Determine the [X, Y] coordinate at the center of the cell enclosing the given text.  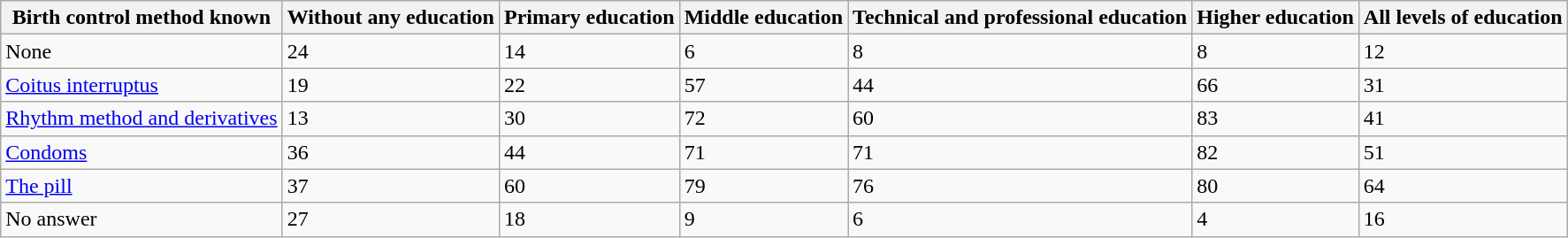
22 [589, 85]
14 [589, 51]
80 [1275, 186]
16 [1463, 219]
9 [763, 219]
27 [391, 219]
51 [1463, 152]
Condoms [142, 152]
64 [1463, 186]
Technical and professional education [1021, 18]
31 [1463, 85]
24 [391, 51]
4 [1275, 219]
Without any education [391, 18]
82 [1275, 152]
36 [391, 152]
18 [589, 219]
Rhythm method and derivatives [142, 119]
72 [763, 119]
None [142, 51]
Middle education [763, 18]
41 [1463, 119]
76 [1021, 186]
19 [391, 85]
66 [1275, 85]
13 [391, 119]
Coitus interruptus [142, 85]
30 [589, 119]
Higher education [1275, 18]
All levels of education [1463, 18]
No answer [142, 219]
The pill [142, 186]
37 [391, 186]
79 [763, 186]
12 [1463, 51]
Birth control method known [142, 18]
57 [763, 85]
83 [1275, 119]
Primary education [589, 18]
